Return [x, y] of the center of cell containing provided text 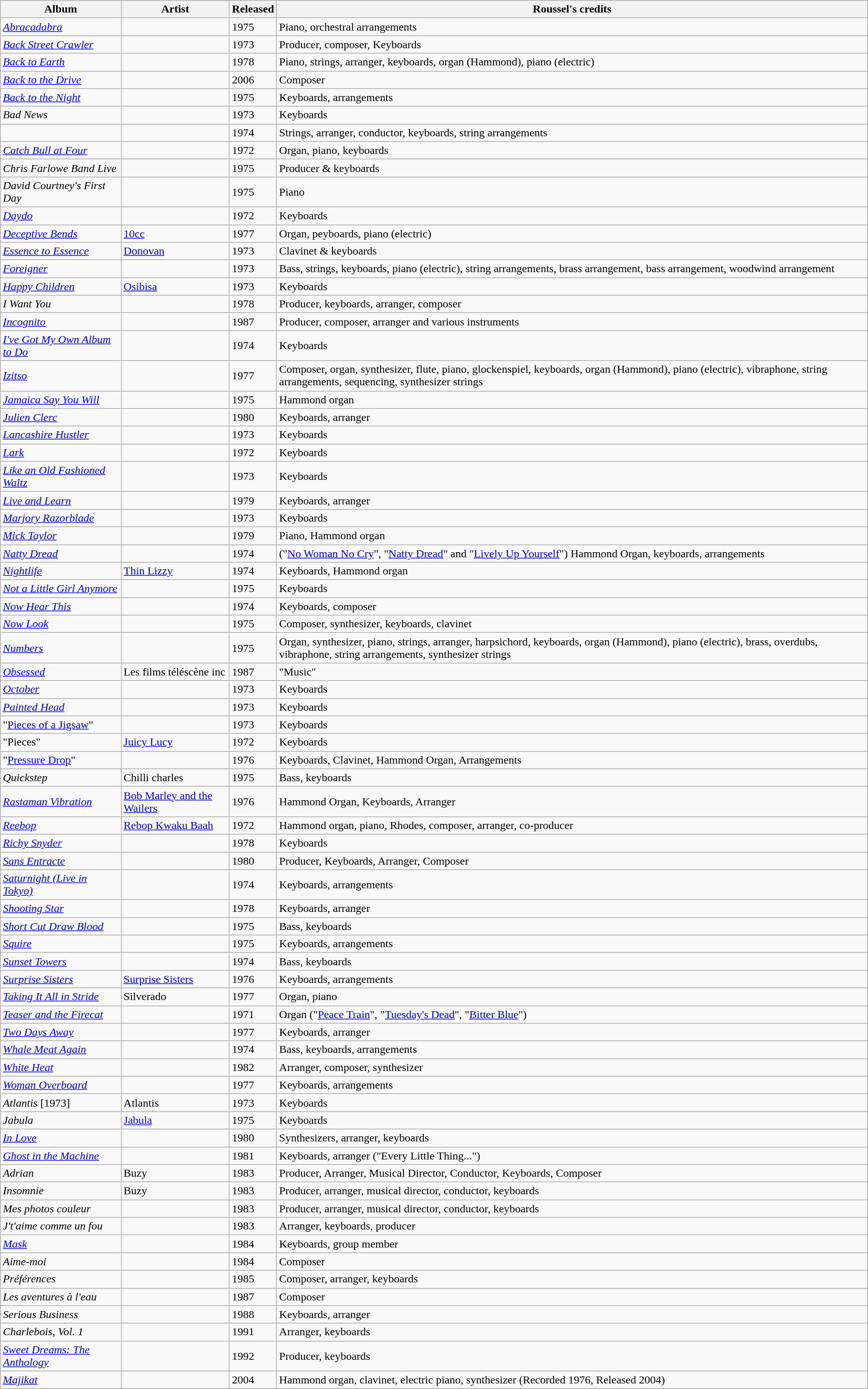
Not a Little Girl Anymore [61, 589]
Taking It All in Stride [61, 997]
10cc [175, 233]
Hammond Organ, Keyboards, Arranger [572, 801]
Marjory Razorblade [61, 518]
Charlebois, Vol. 1 [61, 1332]
Saturnight (Live in Tokyo) [61, 885]
"Pieces of a Jigsaw" [61, 725]
Organ, piano [572, 997]
Bass, strings, keyboards, piano (electric), string arrangements, brass arrangement, bass arrangement, woodwind arrangement [572, 269]
2004 [253, 1380]
Keyboards, group member [572, 1244]
Now Hear This [61, 606]
Bass, keyboards, arrangements [572, 1050]
Now Look [61, 624]
Chris Farlowe Band Live [61, 168]
Numbers [61, 648]
Foreigner [61, 269]
Abracadabra [61, 27]
David Courtney's First Day [61, 192]
Producer, Keyboards, Arranger, Composer [572, 861]
Clavinet & keyboards [572, 251]
Keyboards, arranger ("Every Little Thing...") [572, 1156]
Piano [572, 192]
Happy Children [61, 287]
I Want You [61, 304]
Reebop [61, 825]
Préférences [61, 1279]
Teaser and the Firecat [61, 1014]
Whale Meat Again [61, 1050]
Majikat [61, 1380]
Short Cut Draw Blood [61, 926]
Composer, arranger, keyboards [572, 1279]
Bob Marley and the Wailers [175, 801]
J't'aime comme un fou [61, 1226]
Keyboards, composer [572, 606]
Like an Old Fashioned Waltz [61, 477]
In Love [61, 1138]
Piano, orchestral arrangements [572, 27]
Arranger, keyboards, producer [572, 1226]
1988 [253, 1314]
Arranger, composer, synthesizer [572, 1067]
Natty Dread [61, 553]
Nightlife [61, 571]
Painted Head [61, 707]
Album [61, 9]
Sans Entracte [61, 861]
Lark [61, 452]
Mask [61, 1244]
Keyboards, Clavinet, Hammond Organ, Arrangements [572, 760]
Ghost in the Machine [61, 1156]
Two Days Away [61, 1032]
Keyboards, Hammond organ [572, 571]
Artist [175, 9]
Producer, keyboards [572, 1356]
Sweet Dreams: The Anthology [61, 1356]
Catch Bull at Four [61, 150]
Synthesizers, arranger, keyboards [572, 1138]
White Heat [61, 1067]
Producer & keyboards [572, 168]
Izitso [61, 376]
Incognito [61, 322]
Composer, synthesizer, keyboards, clavinet [572, 624]
Strings, arranger, conductor, keyboards, string arrangements [572, 133]
Organ ("Peace Train", "Tuesday's Dead", "Bitter Blue") [572, 1014]
Producer, keyboards, arranger, composer [572, 304]
Donovan [175, 251]
Richy Snyder [61, 843]
1971 [253, 1014]
I've Got My Own Album to Do [61, 346]
Producer, composer, arranger and various instruments [572, 322]
Les films téléscène inc [175, 672]
1982 [253, 1067]
Back to the Drive [61, 80]
"Music" [572, 672]
Lancashire Hustler [61, 435]
Julien Clerc [61, 417]
Hammond organ, clavinet, electric piano, synthesizer (Recorded 1976, Released 2004) [572, 1380]
Piano, Hammond organ [572, 535]
Producer, composer, Keyboards [572, 45]
Squire [61, 944]
October [61, 689]
Back to Earth [61, 62]
1991 [253, 1332]
Rebop Kwaku Baah [175, 825]
Daydo [61, 216]
("No Woman No Cry", "Natty Dread" and "Lively Up Yourself") Hammond Organ, keyboards, arrangements [572, 553]
1992 [253, 1356]
Shooting Star [61, 909]
Sunset Towers [61, 962]
Quickstep [61, 777]
Mick Taylor [61, 535]
Aime-moi [61, 1262]
Producer, Arranger, Musical Director, Conductor, Keyboards, Composer [572, 1173]
Adrian [61, 1173]
2006 [253, 80]
1985 [253, 1279]
Organ, peyboards, piano (electric) [572, 233]
Piano, strings, arranger, keyboards, organ (Hammond), piano (electric) [572, 62]
Arranger, keyboards [572, 1332]
"Pieces" [61, 742]
Serious Business [61, 1314]
Bad News [61, 115]
Live and Learn [61, 500]
Obsessed [61, 672]
Released [253, 9]
Deceptive Bends [61, 233]
Chilli charles [175, 777]
Rastaman Vibration [61, 801]
Silverado [175, 997]
Les aventures à l'eau [61, 1297]
Jamaica Say You Will [61, 400]
Thin Lizzy [175, 571]
Atlantis [1973] [61, 1102]
Back Street Crawler [61, 45]
Woman Overboard [61, 1085]
Atlantis [175, 1102]
Insomnie [61, 1191]
Back to the Night [61, 97]
Juicy Lucy [175, 742]
Roussel's credits [572, 9]
Organ, piano, keyboards [572, 150]
Mes photos couleur [61, 1209]
Hammond organ [572, 400]
Essence to Essence [61, 251]
1981 [253, 1156]
Hammond organ, piano, Rhodes, composer, arranger, co-producer [572, 825]
Osibisa [175, 287]
"Pressure Drop" [61, 760]
